Detect which cell encompasses the target text, then output its [x, y] center coordinate. 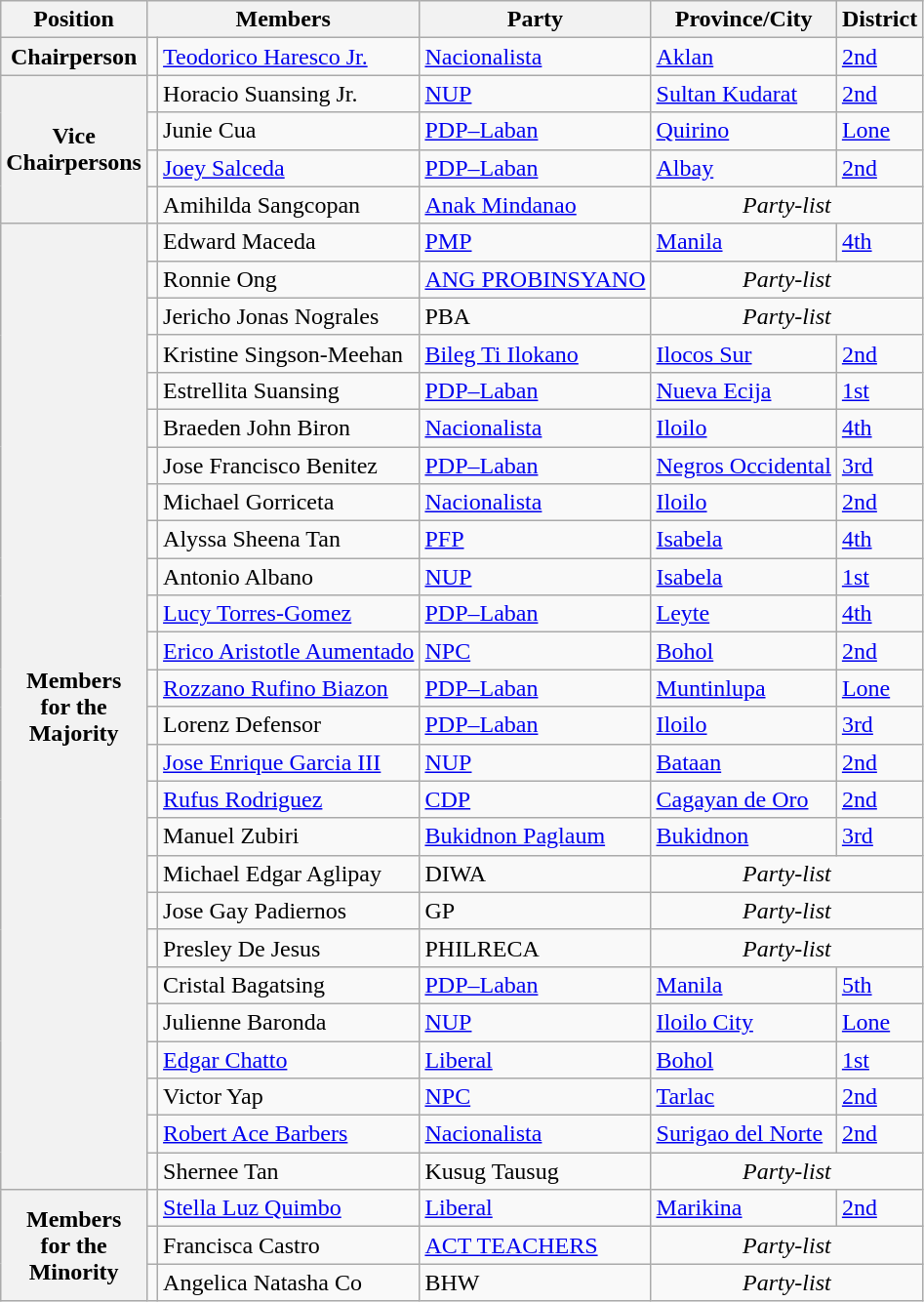
Junie Cua [289, 131]
Bukidnon [743, 836]
Negros Occidental [743, 466]
Lucy Torres-Gomez [289, 614]
Nueva Ecija [743, 390]
Cagayan de Oro [743, 799]
Rozzano Rufino Biazon [289, 688]
Braeden John Biron [289, 427]
Kristine Singson-Meehan [289, 353]
Tarlac [743, 1097]
CDP [535, 799]
5th [879, 985]
Manuel Zubiri [289, 836]
Leyte [743, 614]
Members [283, 20]
Membersfor theMinority [74, 1245]
Albay [743, 168]
Bileg Ti Ilokano [535, 353]
Erico Aristotle Aumentado [289, 651]
District [879, 20]
Anak Mindanao [535, 205]
Surigao del Norte [743, 1134]
ANG PROBINSYANO [535, 279]
Edgar Chatto [289, 1059]
Rufus Rodriguez [289, 799]
PFP [535, 540]
Michael Edgar Aglipay [289, 874]
Cristal Bagatsing [289, 985]
Jose Gay Padiernos [289, 911]
ViceChairpersons [74, 149]
Robert Ace Barbers [289, 1134]
Bukidnon Paglaum [535, 836]
Iloilo City [743, 1022]
PHILRECA [535, 948]
Ilocos Sur [743, 353]
DIWA [535, 874]
Bataan [743, 762]
Michael Gorriceta [289, 503]
Presley De Jesus [289, 948]
BHW [535, 1282]
Joey Salceda [289, 168]
Teodorico Haresco Jr. [289, 57]
Position [74, 20]
Estrellita Suansing [289, 390]
Antonio Albano [289, 577]
Angelica Natasha Co [289, 1282]
Julienne Baronda [289, 1022]
Kusug Tausug [535, 1171]
Jericho Jonas Nograles [289, 316]
Ronnie Ong [289, 279]
PBA [535, 316]
PMP [535, 242]
Francisca Castro [289, 1245]
GP [535, 911]
Victor Yap [289, 1097]
Chairperson [74, 57]
Membersfor theMajority [74, 707]
Muntinlupa [743, 688]
Edward Maceda [289, 242]
Party [535, 20]
Amihilda Sangcopan [289, 205]
Aklan [743, 57]
Jose Enrique Garcia III [289, 762]
Shernee Tan [289, 1171]
Stella Luz Quimbo [289, 1208]
Province/City [743, 20]
ACT TEACHERS [535, 1245]
Quirino [743, 131]
Alyssa Sheena Tan [289, 540]
Marikina [743, 1208]
Jose Francisco Benitez [289, 466]
Sultan Kudarat [743, 94]
Horacio Suansing Jr. [289, 94]
Lorenz Defensor [289, 725]
